From the cell containing the given text, extract its center point as (x, y) coordinate. 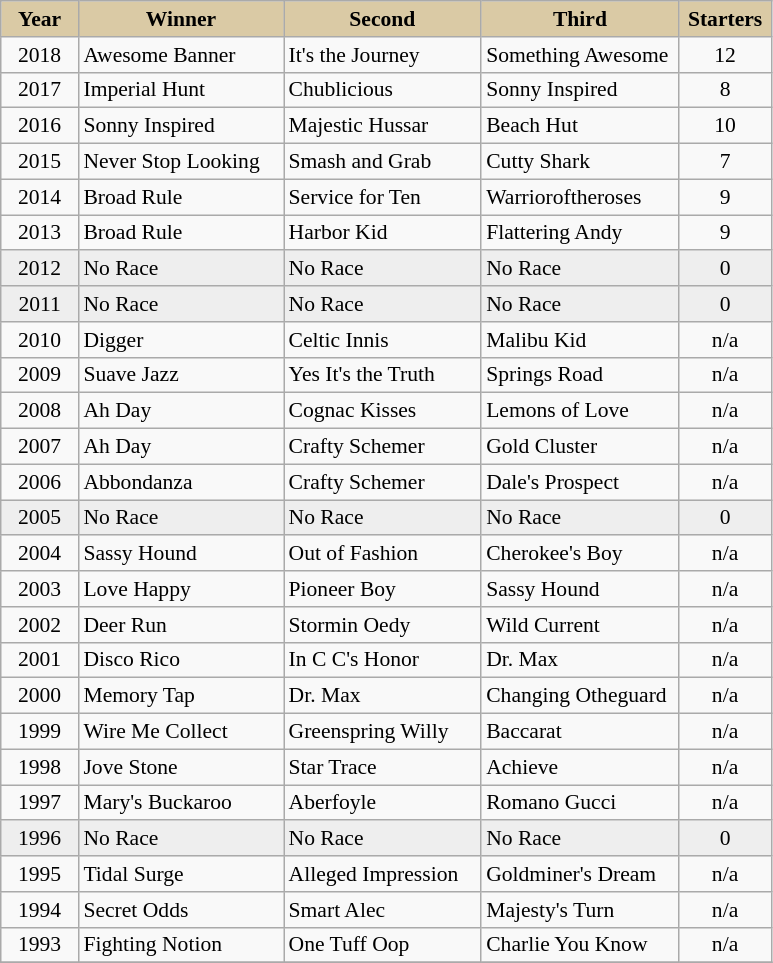
2001 (40, 660)
Lemons of Love (580, 411)
Harbor Kid (383, 233)
Jove Stone (180, 767)
1993 (40, 945)
2007 (40, 447)
8 (726, 90)
2016 (40, 126)
Winner (180, 19)
Fighting Notion (180, 945)
Starters (726, 19)
Third (580, 19)
Changing Otheguard (580, 696)
2013 (40, 233)
Awesome Banner (180, 55)
One Tuff Oop (383, 945)
Aberfoyle (383, 803)
Mary's Buckaroo (180, 803)
2010 (40, 340)
1999 (40, 732)
Majestic Hussar (383, 126)
Cherokee's Boy (580, 554)
2006 (40, 482)
Warrioroftheroses (580, 197)
10 (726, 126)
Star Trace (383, 767)
Digger (180, 340)
Deer Run (180, 625)
Love Happy (180, 589)
Gold Cluster (580, 447)
It's the Journey (383, 55)
2005 (40, 518)
Stormin Oedy (383, 625)
2003 (40, 589)
Cognac Kisses (383, 411)
Cutty Shark (580, 162)
Suave Jazz (180, 375)
Service for Ten (383, 197)
Alleged Impression (383, 874)
2000 (40, 696)
Baccarat (580, 732)
Flattering Andy (580, 233)
Something Awesome (580, 55)
12 (726, 55)
Secret Odds (180, 910)
Year (40, 19)
Achieve (580, 767)
Tidal Surge (180, 874)
Malibu Kid (580, 340)
2017 (40, 90)
Springs Road (580, 375)
Chublicious (383, 90)
Wire Me Collect (180, 732)
2018 (40, 55)
1998 (40, 767)
Dale's Prospect (580, 482)
2012 (40, 269)
Romano Gucci (580, 803)
2011 (40, 304)
Never Stop Looking (180, 162)
In C C's Honor (383, 660)
Smash and Grab (383, 162)
Second (383, 19)
Disco Rico (180, 660)
Charlie You Know (580, 945)
Majesty's Turn (580, 910)
Memory Tap (180, 696)
Imperial Hunt (180, 90)
Smart Alec (383, 910)
Beach Hut (580, 126)
7 (726, 162)
1996 (40, 839)
1994 (40, 910)
Yes It's the Truth (383, 375)
Abbondanza (180, 482)
Goldminer's Dream (580, 874)
2002 (40, 625)
Pioneer Boy (383, 589)
2008 (40, 411)
Out of Fashion (383, 554)
Greenspring Willy (383, 732)
2015 (40, 162)
2014 (40, 197)
1995 (40, 874)
2004 (40, 554)
2009 (40, 375)
Wild Current (580, 625)
1997 (40, 803)
Celtic Innis (383, 340)
